For the text-containing cell, return its midpoint in (X, Y) coordinate format. 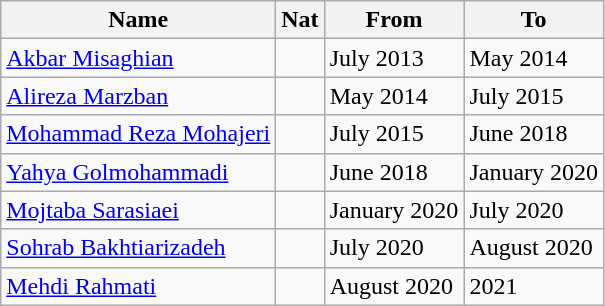
To (534, 20)
Yahya Golmohammadi (138, 172)
From (394, 20)
Nat (300, 20)
Sohrab Bakhtiarizadeh (138, 248)
Mehdi Rahmati (138, 286)
Mojtaba Sarasiaei (138, 210)
Name (138, 20)
Mohammad Reza Mohajeri (138, 134)
Alireza Marzban (138, 96)
2021 (534, 286)
Akbar Misaghian (138, 58)
July 2013 (394, 58)
